Determine the (x, y) coordinate at the center of the cell enclosing the given text.  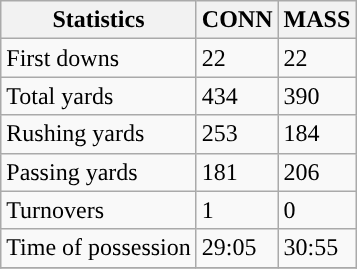
1 (237, 210)
Passing yards (99, 172)
Time of possession (99, 248)
Rushing yards (99, 134)
434 (237, 96)
Statistics (99, 20)
390 (317, 96)
Turnovers (99, 210)
184 (317, 134)
206 (317, 172)
0 (317, 210)
253 (237, 134)
Total yards (99, 96)
CONN (237, 20)
181 (237, 172)
First downs (99, 58)
29:05 (237, 248)
MASS (317, 20)
30:55 (317, 248)
